From the cell containing the given text, extract its center point as (x, y) coordinate. 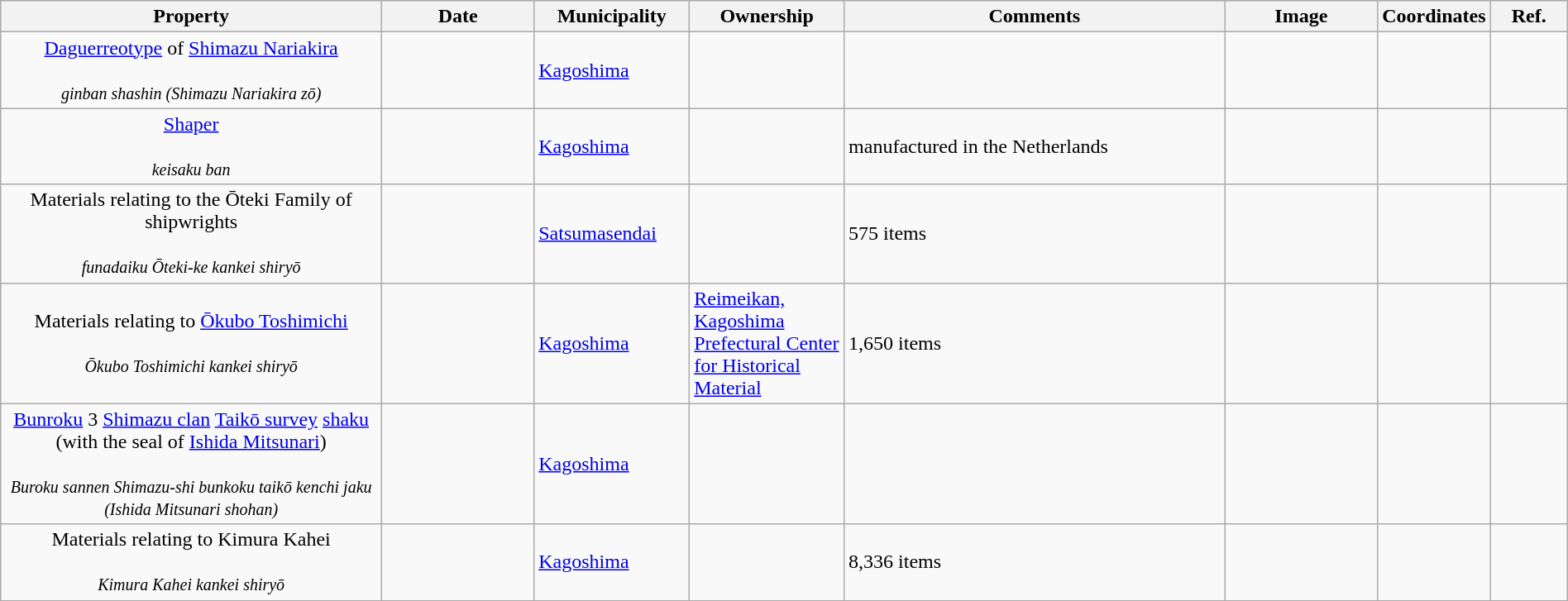
1,650 items (1035, 343)
Shaperkeisaku ban (192, 146)
Satsumasendai (612, 233)
Coordinates (1434, 17)
Property (192, 17)
8,336 items (1035, 562)
Ownership (767, 17)
Image (1302, 17)
manufactured in the Netherlands (1035, 146)
Reimeikan, Kagoshima Prefectural Center for Historical Material (767, 343)
Municipality (612, 17)
Ref. (1528, 17)
Materials relating to Kimura KaheiKimura Kahei kankei shiryō (192, 562)
Daguerreotype of Shimazu Nariakiraginban shashin (Shimazu Nariakira zō) (192, 70)
Materials relating to the Ōteki Family of shipwrightsfunadaiku Ōteki-ke kankei shiryō (192, 233)
Materials relating to Ōkubo ToshimichiŌkubo Toshimichi kankei shiryō (192, 343)
Date (458, 17)
575 items (1035, 233)
Comments (1035, 17)
